Pinpoint the cell where the given text exists, returning its (x, y) midpoint coordinate. 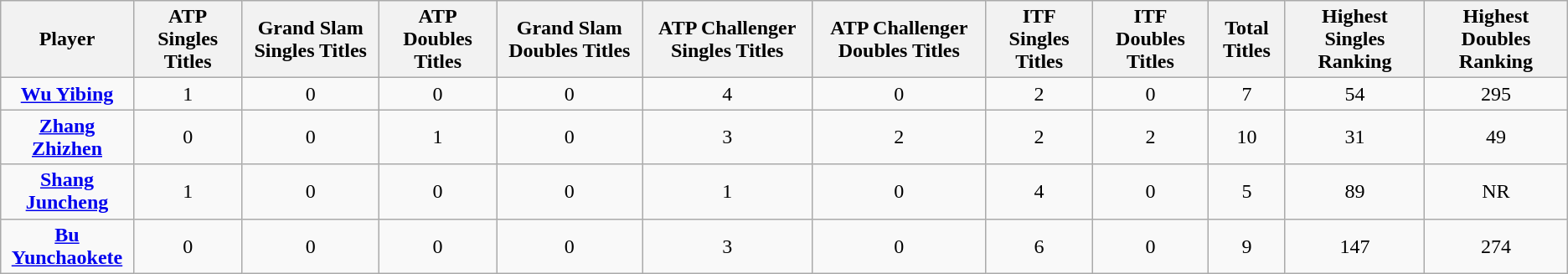
295 (1496, 94)
ATP Singles Titles (188, 39)
ATP Challenger Singles Titles (727, 39)
147 (1354, 246)
Wu Yibing (67, 94)
89 (1354, 191)
Highest Singles Ranking (1354, 39)
ATP Challenger Doubles Titles (900, 39)
Grand Slam Singles Titles (310, 39)
Player (67, 39)
Zhang Zhizhen (67, 137)
6 (1039, 246)
Shang Juncheng (67, 191)
ITF Singles Titles (1039, 39)
Bu Yunchaokete (67, 246)
31 (1354, 137)
10 (1246, 137)
Highest Doubles Ranking (1496, 39)
9 (1246, 246)
49 (1496, 137)
ATP Doubles Titles (437, 39)
Grand Slam Doubles Titles (570, 39)
5 (1246, 191)
ITF Doubles Titles (1150, 39)
274 (1496, 246)
Total Titles (1246, 39)
7 (1246, 94)
NR (1496, 191)
54 (1354, 94)
